For the text-containing cell, return its midpoint in (x, y) coordinate format. 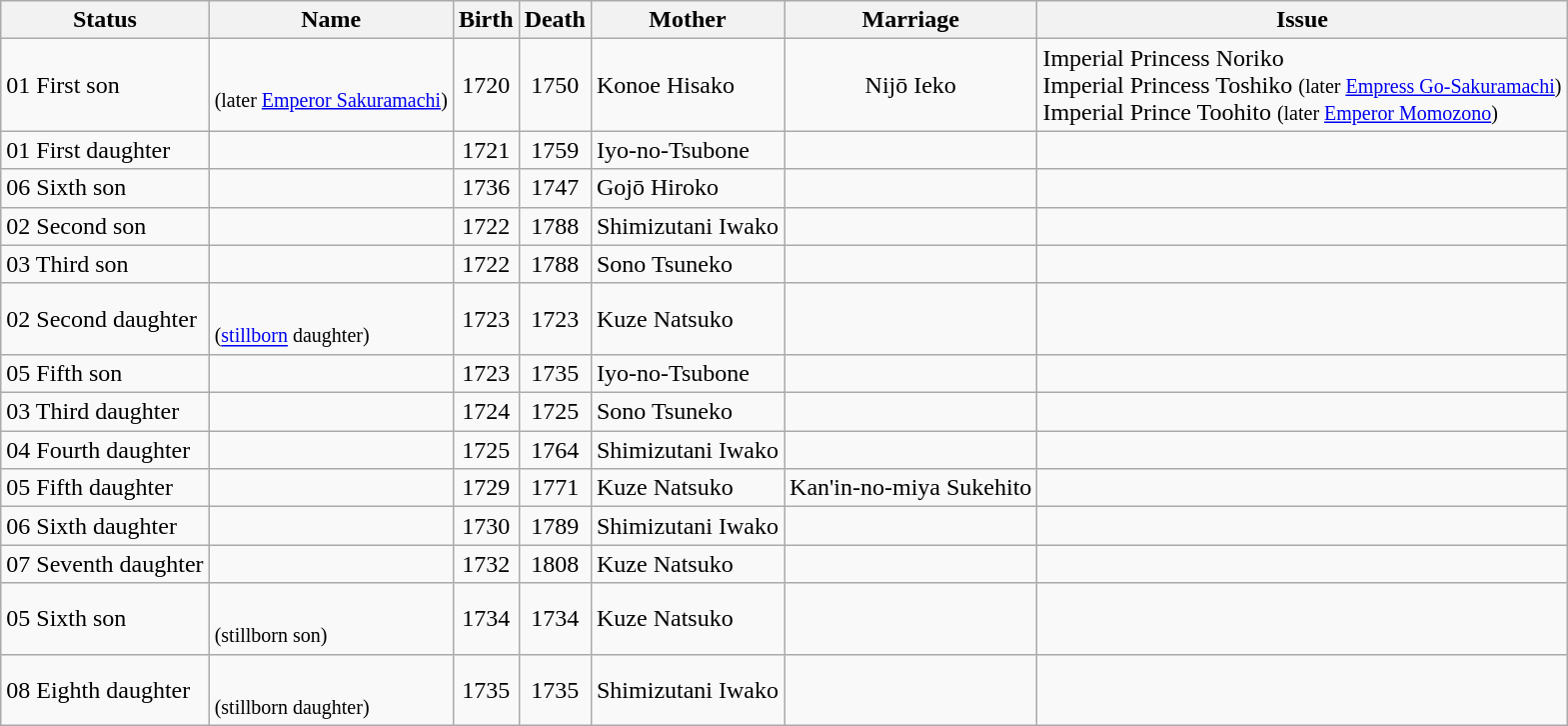
1808 (555, 564)
Death (555, 20)
01 First daughter (105, 150)
1747 (555, 188)
03 Third daughter (105, 412)
1759 (555, 150)
(later Emperor Sakuramachi) (331, 85)
05 Fifth son (105, 373)
02 Second son (105, 226)
08 Eighth daughter (105, 690)
1720 (486, 85)
Birth (486, 20)
Marriage (911, 20)
Nijō Ieko (911, 85)
Kan'in-no-miya Sukehito (911, 488)
Imperial Princess NorikoImperial Princess Toshiko (later Empress Go-Sakuramachi)Imperial Prince Toohito (later Emperor Momozono) (1302, 85)
06 Sixth daughter (105, 526)
1732 (486, 564)
1736 (486, 188)
1724 (486, 412)
04 Fourth daughter (105, 450)
Gojō Hiroko (688, 188)
1750 (555, 85)
1730 (486, 526)
05 Sixth son (105, 618)
Konoe Hisako (688, 85)
07 Seventh daughter (105, 564)
Status (105, 20)
1789 (555, 526)
1721 (486, 150)
1764 (555, 450)
Mother (688, 20)
03 Third son (105, 264)
01 First son (105, 85)
(stillborn son) (331, 618)
Issue (1302, 20)
Name (331, 20)
05 Fifth daughter (105, 488)
1729 (486, 488)
02 Second daughter (105, 318)
1771 (555, 488)
06 Sixth son (105, 188)
